Return (x, y) of the center of cell containing provided text 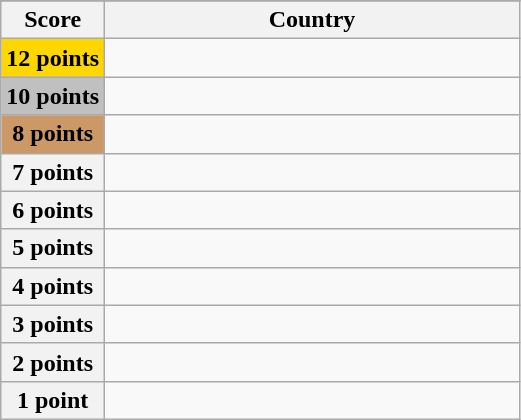
10 points (53, 96)
1 point (53, 400)
2 points (53, 362)
8 points (53, 134)
Country (312, 20)
6 points (53, 210)
7 points (53, 172)
5 points (53, 248)
12 points (53, 58)
Score (53, 20)
4 points (53, 286)
3 points (53, 324)
